Scan for the cell matching the given text and deliver its (x, y) coordinate at center. 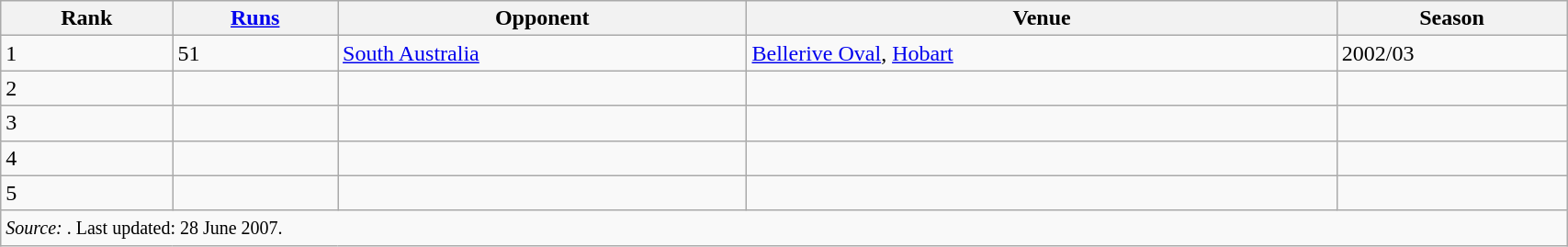
51 (255, 53)
Season (1451, 18)
2002/03 (1451, 53)
Venue (1042, 18)
Source: . Last updated: 28 June 2007. (784, 228)
Opponent (542, 18)
Bellerive Oval, Hobart (1042, 53)
1 (86, 53)
Runs (255, 18)
2 (86, 88)
South Australia (542, 53)
3 (86, 123)
5 (86, 193)
4 (86, 158)
Rank (86, 18)
